Return the (X, Y) coordinate for the center point of the cell that contains the specified text.  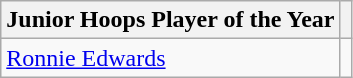
Ronnie Edwards (170, 58)
Junior Hoops Player of the Year (170, 20)
